For the text-containing cell, return its midpoint in (X, Y) coordinate format. 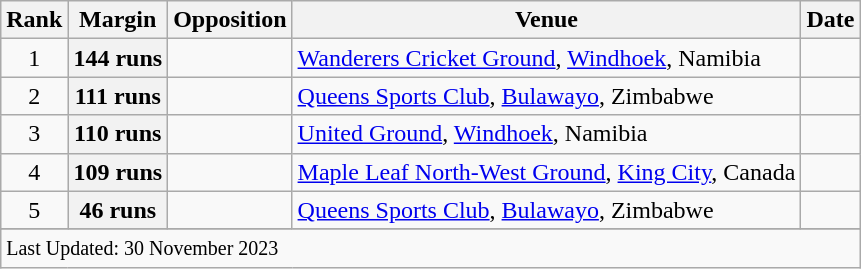
Venue (546, 20)
5 (34, 210)
Margin (118, 20)
United Ground, Windhoek, Namibia (546, 134)
2 (34, 96)
110 runs (118, 134)
Rank (34, 20)
Date (830, 20)
Last Updated: 30 November 2023 (430, 248)
109 runs (118, 172)
144 runs (118, 58)
46 runs (118, 210)
Opposition (230, 20)
3 (34, 134)
Wanderers Cricket Ground, Windhoek, Namibia (546, 58)
Maple Leaf North-West Ground, King City, Canada (546, 172)
111 runs (118, 96)
4 (34, 172)
1 (34, 58)
